From the cell containing the given text, extract its center point as [x, y] coordinate. 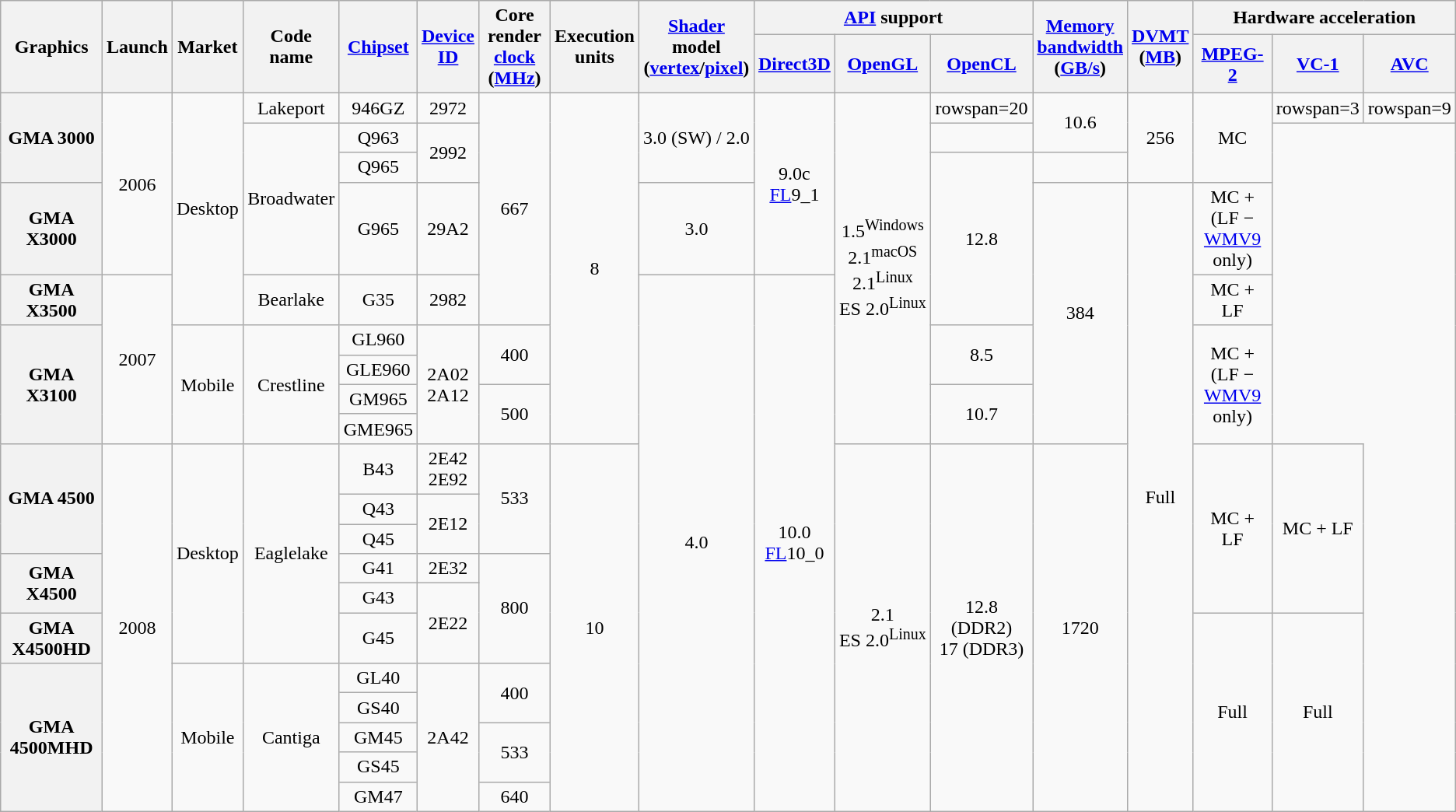
API support [893, 18]
800 [515, 608]
Cantiga [291, 737]
8.5 [982, 355]
GS40 [378, 708]
Q963 [378, 138]
Crestline [291, 384]
9.0c FL9_1 [794, 184]
G45 [378, 638]
GMA X3500 [51, 300]
2007 [138, 359]
G35 [378, 300]
1720 [1080, 627]
2E22 [448, 624]
GMA X3100 [51, 384]
GMA 4500 [51, 498]
12.8 (DDR2)17 (DDR3) [982, 627]
GMA X4500HD [51, 638]
4.0 [696, 543]
2A42 [448, 737]
Q45 [378, 539]
MC [1232, 138]
10.7 [982, 414]
3.0 (SW) / 2.0 [696, 138]
3.0 [696, 229]
Market [207, 47]
Q965 [378, 167]
946GZ [378, 108]
10.6 [1080, 123]
MPEG-2 [1232, 64]
Direct3D [794, 64]
10 [595, 627]
GMA X4500 [51, 583]
500 [515, 414]
rowspan=20 [982, 108]
GMA 4500MHD [51, 737]
GM47 [378, 796]
384 [1080, 313]
G41 [378, 569]
10.0 FL10_0 [794, 543]
2982 [448, 300]
29A2 [448, 229]
DeviceID [448, 47]
B43 [378, 468]
G43 [378, 598]
G965 [378, 229]
2006 [138, 184]
Shader model(vertex/pixel) [696, 47]
2972 [448, 108]
2992 [448, 152]
Lakeport [291, 108]
OpenCL [982, 64]
rowspan=3 [1318, 108]
GS45 [378, 767]
Execution units [595, 47]
Launch [138, 47]
Bearlake [291, 300]
VC-1 [1318, 64]
GMA X3000 [51, 229]
GMA 3000 [51, 138]
640 [515, 796]
2E32 [448, 569]
12.8 [982, 239]
2E12 [448, 523]
Code name [291, 47]
GM45 [378, 737]
Hardware acceleration [1324, 18]
2.1 ES 2.0Linux [882, 627]
AVC [1409, 64]
Core renderclock (MHz) [515, 47]
1.5Windows 2.1macOS 2.1Linux ES 2.0Linux [882, 269]
GL40 [378, 678]
256 [1160, 138]
Q43 [378, 509]
Memorybandwidth (GB/s) [1080, 47]
2E422E92 [448, 468]
Chipset [378, 47]
GLE960 [378, 369]
GL960 [378, 340]
Broadwater [291, 199]
2008 [138, 627]
GME965 [378, 429]
DVMT (MB) [1160, 47]
2A022A12 [448, 384]
Eaglelake [291, 553]
GM965 [378, 399]
667 [515, 209]
rowspan=9 [1409, 108]
8 [595, 269]
OpenGL [882, 64]
Graphics [51, 47]
